Pinpoint the cell where the given text exists, returning its (x, y) midpoint coordinate. 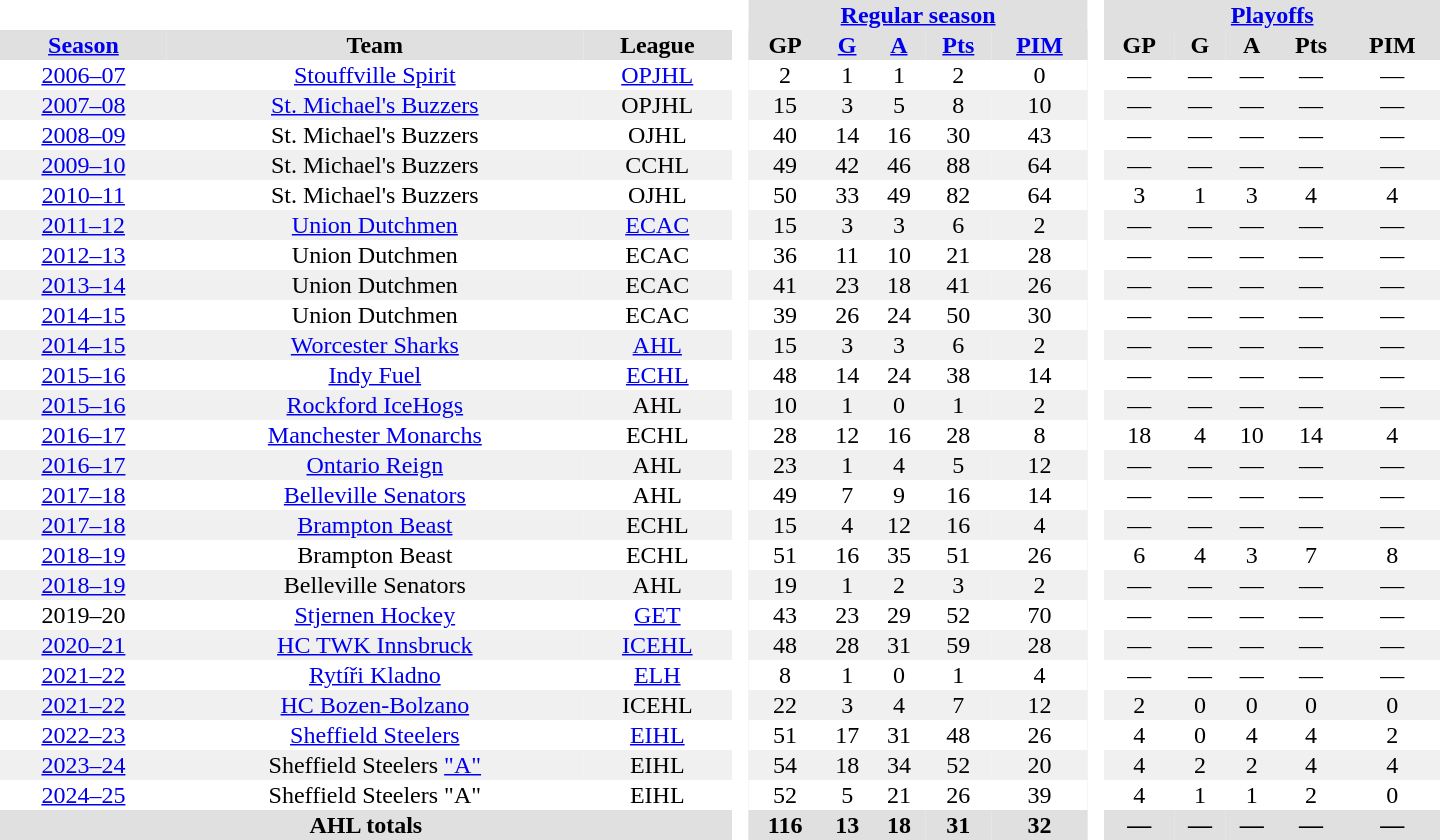
HC TWK Innsbruck (375, 645)
2010–11 (84, 195)
88 (958, 165)
11 (847, 255)
13 (847, 825)
Season (84, 45)
Playoffs (1272, 15)
AHL totals (366, 825)
Stouffville Spirit (375, 75)
38 (958, 375)
Sheffield Steelers (375, 735)
46 (899, 165)
2013–14 (84, 285)
Rytíři Kladno (375, 675)
CCHL (658, 165)
2019–20 (84, 615)
116 (785, 825)
22 (785, 705)
Stjernen Hockey (375, 615)
54 (785, 765)
Manchester Monarchs (375, 435)
Worcester Sharks (375, 345)
2009–10 (84, 165)
34 (899, 765)
36 (785, 255)
42 (847, 165)
40 (785, 135)
9 (899, 495)
70 (1040, 615)
2023–24 (84, 765)
82 (958, 195)
20 (1040, 765)
GET (658, 615)
2007–08 (84, 105)
59 (958, 645)
Rockford IceHogs (375, 405)
Indy Fuel (375, 375)
Ontario Reign (375, 465)
2022–23 (84, 735)
2006–07 (84, 75)
Regular season (918, 15)
2011–12 (84, 225)
32 (1040, 825)
35 (899, 555)
Team (375, 45)
2012–13 (84, 255)
33 (847, 195)
29 (899, 615)
2020–21 (84, 645)
2008–09 (84, 135)
2024–25 (84, 795)
HC Bozen-Bolzano (375, 705)
League (658, 45)
19 (785, 585)
ELH (658, 675)
17 (847, 735)
